Provide the (x, y) coordinate of the cell's center where the given text is located.  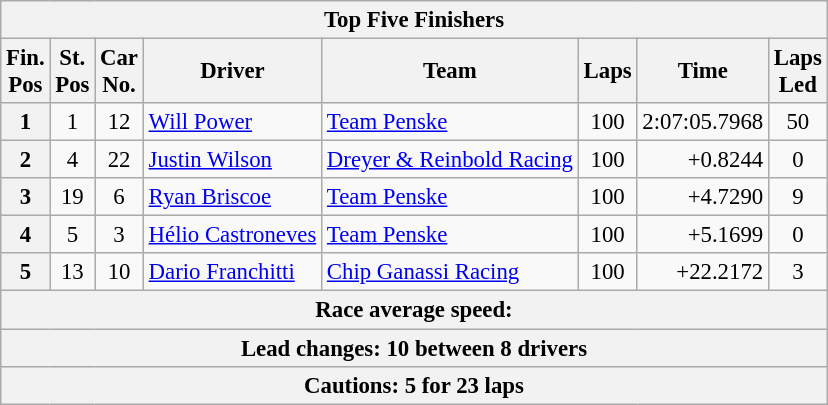
2:07:05.7968 (702, 122)
2 (26, 160)
Laps (608, 72)
Driver (232, 72)
Chip Ganassi Racing (450, 273)
St.Pos (72, 72)
Fin.Pos (26, 72)
Lead changes: 10 between 8 drivers (414, 348)
22 (120, 160)
10 (120, 273)
Justin Wilson (232, 160)
12 (120, 122)
+4.7290 (702, 197)
Team (450, 72)
Ryan Briscoe (232, 197)
9 (798, 197)
6 (120, 197)
50 (798, 122)
Top Five Finishers (414, 20)
+22.2172 (702, 273)
Race average speed: (414, 310)
+5.1699 (702, 235)
LapsLed (798, 72)
Hélio Castroneves (232, 235)
13 (72, 273)
Cautions: 5 for 23 laps (414, 385)
Dreyer & Reinbold Racing (450, 160)
Will Power (232, 122)
19 (72, 197)
+0.8244 (702, 160)
CarNo. (120, 72)
Dario Franchitti (232, 273)
Time (702, 72)
